Extract the (X, Y) coordinate from the center of the cell holding the provided text.  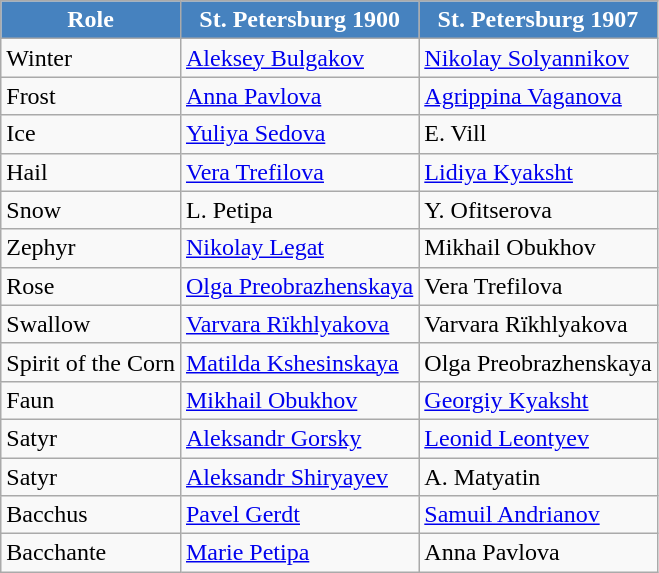
Agrippina Vaganova (538, 96)
St. Petersburg 1900 (299, 20)
Rose (91, 286)
Leonid Leontyev (538, 438)
Samuil Andrianov (538, 515)
Ice (91, 134)
Lidiya Kyaksht (538, 172)
Spirit of the Corn (91, 362)
Winter (91, 58)
Zephyr (91, 248)
Aleksey Bulgakov (299, 58)
A. Matyatin (538, 477)
Bacchus (91, 515)
Y. Ofitserova (538, 210)
Nikolay Solyannikov (538, 58)
Hail (91, 172)
Faun (91, 400)
L. Petipa (299, 210)
Georgiy Kyaksht (538, 400)
Yuliya Sedova (299, 134)
Swallow (91, 324)
Aleksandr Shiryayev (299, 477)
Role (91, 20)
Bacchante (91, 553)
Snow (91, 210)
Frost (91, 96)
Nikolay Legat (299, 248)
Aleksandr Gorsky (299, 438)
Marie Petipa (299, 553)
Matilda Kshesinskaya (299, 362)
St. Petersburg 1907 (538, 20)
Pavel Gerdt (299, 515)
E. Vill (538, 134)
